Find where the given text appears and provide that cell's center as (X, Y) coordinate. 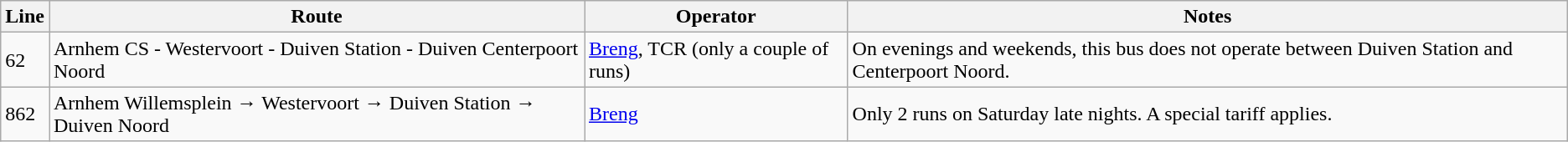
Arnhem Willemsplein → Westervoort → Duiven Station → Duiven Noord (317, 114)
862 (25, 114)
Notes (1208, 17)
Operator (717, 17)
Breng (717, 114)
Arnhem CS - Westervoort - Duiven Station - Duiven Centerpoort Noord (317, 60)
Only 2 runs on Saturday late nights. A special tariff applies. (1208, 114)
Line (25, 17)
Breng, TCR (only a couple of runs) (717, 60)
62 (25, 60)
Route (317, 17)
On evenings and weekends, this bus does not operate between Duiven Station and Centerpoort Noord. (1208, 60)
